Return the (X, Y) coordinate for the center point of the cell that contains the specified text.  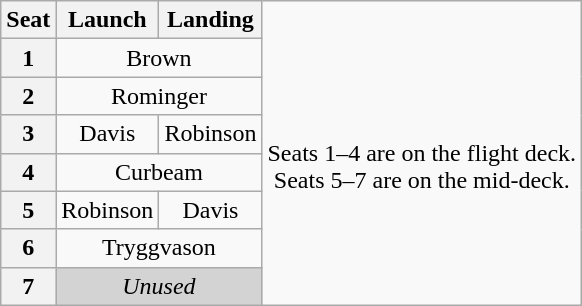
Tryggvason (159, 248)
6 (28, 248)
Curbeam (159, 172)
5 (28, 210)
Rominger (159, 96)
Seats 1–4 are on the flight deck.Seats 5–7 are on the mid-deck. (422, 153)
Brown (159, 58)
Landing (210, 20)
Launch (108, 20)
2 (28, 96)
4 (28, 172)
Seat (28, 20)
3 (28, 134)
7 (28, 286)
Unused (159, 286)
1 (28, 58)
